Return the [x, y] coordinate for the center point of the cell that contains the specified text.  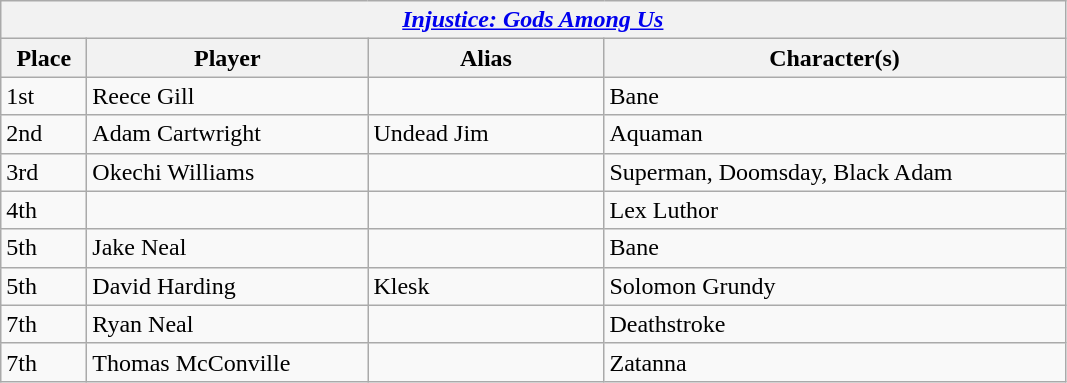
1st [44, 96]
Ryan Neal [228, 324]
Superman, Doomsday, Black Adam [834, 172]
Undead Jim [486, 134]
3rd [44, 172]
Zatanna [834, 362]
Place [44, 58]
Solomon Grundy [834, 286]
Aquaman [834, 134]
Character(s) [834, 58]
Jake Neal [228, 248]
Reece Gill [228, 96]
Alias [486, 58]
Deathstroke [834, 324]
David Harding [228, 286]
Klesk [486, 286]
Adam Cartwright [228, 134]
Injustice: Gods Among Us [533, 20]
4th [44, 210]
2nd [44, 134]
Thomas McConville [228, 362]
Okechi Williams [228, 172]
Player [228, 58]
Lex Luthor [834, 210]
